Detect which cell encompasses the target text, then output its [X, Y] center coordinate. 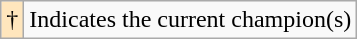
† [12, 20]
Indicates the current champion(s) [190, 20]
